Return the (x, y) coordinate for the center point of the cell that contains the specified text.  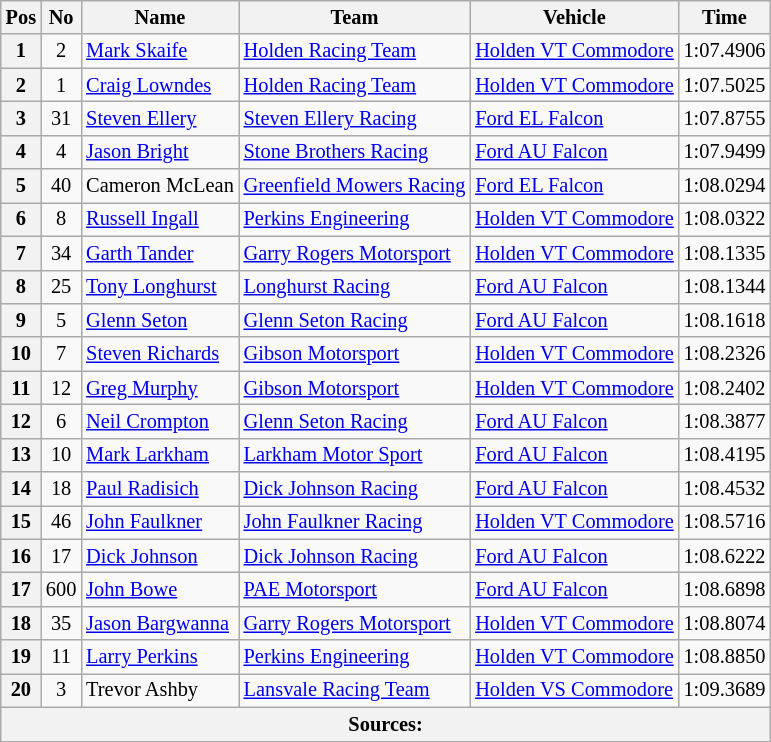
Steven Ellery (160, 118)
PAE Motorsport (355, 589)
19 (21, 657)
9 (21, 320)
1:08.0294 (725, 186)
Time (725, 17)
1:08.2402 (725, 388)
1:08.6898 (725, 589)
1:08.8074 (725, 623)
Tony Longhurst (160, 287)
1:08.1335 (725, 253)
1:08.4195 (725, 455)
1:08.3877 (725, 421)
Glenn Seton (160, 320)
John Bowe (160, 589)
No (61, 17)
1:07.8755 (725, 118)
John Faulkner Racing (355, 522)
1:09.3689 (725, 690)
Mark Larkham (160, 455)
35 (61, 623)
Larry Perkins (160, 657)
Cameron McLean (160, 186)
Pos (21, 17)
Jason Bright (160, 152)
Name (160, 17)
46 (61, 522)
Holden VS Commodore (574, 690)
Lansvale Racing Team (355, 690)
Longhurst Racing (355, 287)
1:08.6222 (725, 556)
1:08.2326 (725, 354)
Larkham Motor Sport (355, 455)
Vehicle (574, 17)
15 (21, 522)
Team (355, 17)
Paul Radisich (160, 489)
Sources: (386, 724)
Mark Skaife (160, 51)
40 (61, 186)
1:07.9499 (725, 152)
Craig Lowndes (160, 85)
1:08.4532 (725, 489)
Neil Crompton (160, 421)
1:07.4906 (725, 51)
13 (21, 455)
1:08.8850 (725, 657)
Garth Tander (160, 253)
1:07.5025 (725, 85)
1:08.0322 (725, 219)
1:08.1344 (725, 287)
1:08.1618 (725, 320)
Greg Murphy (160, 388)
Trevor Ashby (160, 690)
Stone Brothers Racing (355, 152)
Russell Ingall (160, 219)
25 (61, 287)
Steven Richards (160, 354)
34 (61, 253)
Dick Johnson (160, 556)
31 (61, 118)
14 (21, 489)
Greenfield Mowers Racing (355, 186)
1:08.5716 (725, 522)
Steven Ellery Racing (355, 118)
20 (21, 690)
600 (61, 589)
16 (21, 556)
John Faulkner (160, 522)
Jason Bargwanna (160, 623)
